Determine the [x, y] coordinate at the center of the cell enclosing the given text.  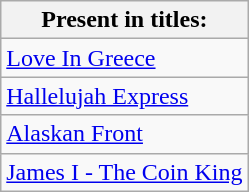
Love In Greece [124, 58]
Hallelujah Express [124, 96]
Alaskan Front [124, 134]
Present in titles: [124, 20]
James I - The Coin King [124, 172]
